Pinpoint the cell where the given text exists, returning its [X, Y] midpoint coordinate. 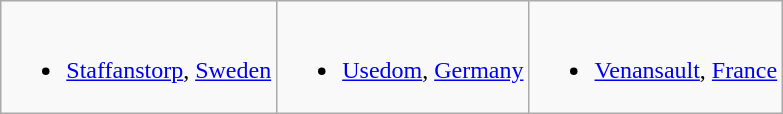
Staffanstorp, Sweden [139, 58]
Venansault, France [656, 58]
Usedom, Germany [403, 58]
